Extract the [x, y] coordinate from the center of the cell holding the provided text.  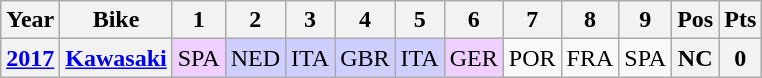
5 [420, 20]
0 [740, 58]
9 [646, 20]
7 [532, 20]
4 [365, 20]
1 [198, 20]
POR [532, 58]
Bike [116, 20]
Year [30, 20]
FRA [590, 58]
6 [474, 20]
GER [474, 58]
NC [696, 58]
2017 [30, 58]
Pts [740, 20]
8 [590, 20]
NED [255, 58]
2 [255, 20]
Pos [696, 20]
GBR [365, 58]
3 [310, 20]
Kawasaki [116, 58]
